Search for the cell housing the specified text and yield its [x, y] center coordinate. 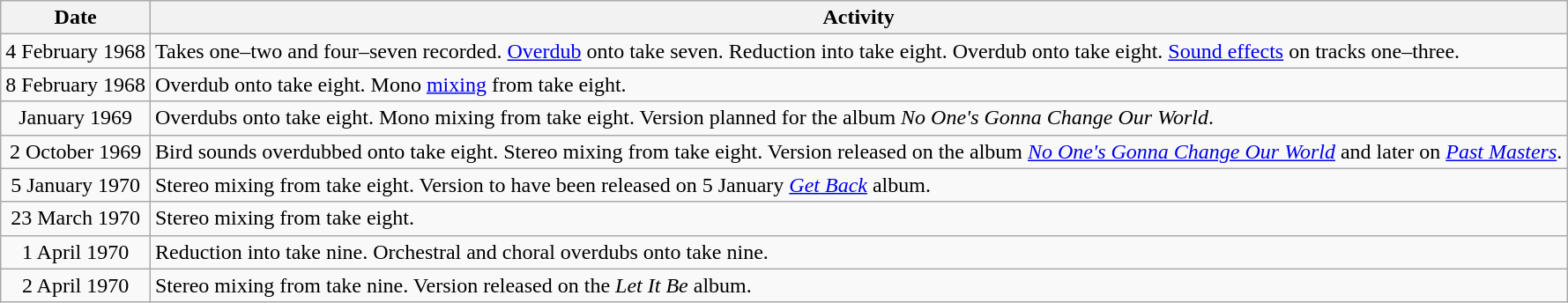
Stereo mixing from take eight. Version to have been released on 5 January Get Back album. [858, 185]
Reduction into take nine. Orchestral and choral overdubs onto take nine. [858, 252]
2 April 1970 [76, 285]
January 1969 [76, 118]
Date [76, 18]
5 January 1970 [76, 185]
23 March 1970 [76, 218]
Stereo mixing from take nine. Version released on the Let It Be album. [858, 285]
4 February 1968 [76, 51]
2 October 1969 [76, 151]
8 February 1968 [76, 85]
Overdub onto take eight. Mono mixing from take eight. [858, 85]
Activity [858, 18]
Overdubs onto take eight. Mono mixing from take eight. Version planned for the album No One's Gonna Change Our World. [858, 118]
1 April 1970 [76, 252]
Stereo mixing from take eight. [858, 218]
